From the cell containing the given text, extract its center point as (X, Y) coordinate. 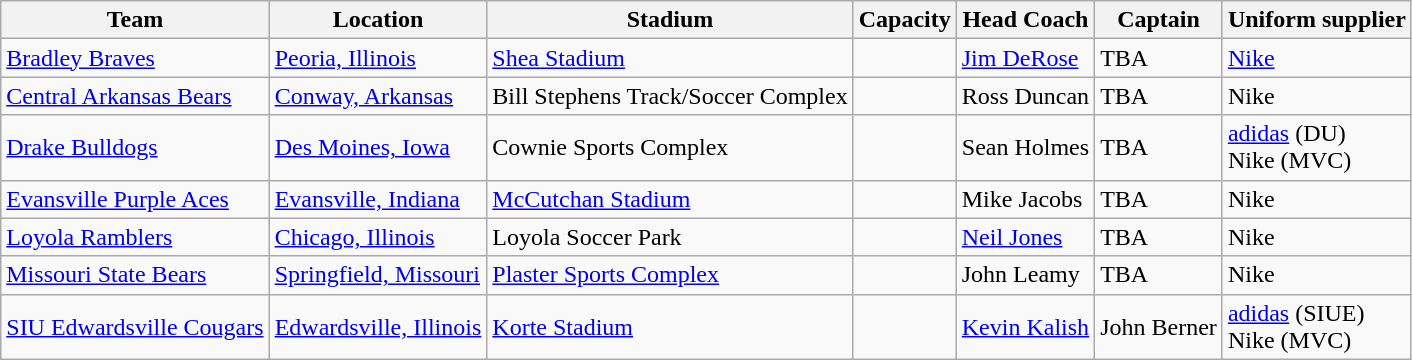
Evansville, Indiana (378, 199)
Bradley Braves (135, 58)
Loyola Soccer Park (670, 237)
Evansville Purple Aces (135, 199)
Captain (1159, 20)
Drake Bulldogs (135, 148)
Chicago, Illinois (378, 237)
Bill Stephens Track/Soccer Complex (670, 96)
Ross Duncan (1025, 96)
Shea Stadium (670, 58)
John Berner (1159, 326)
Loyola Ramblers (135, 237)
McCutchan Stadium (670, 199)
Peoria, Illinois (378, 58)
Sean Holmes (1025, 148)
John Leamy (1025, 275)
Korte Stadium (670, 326)
Capacity (904, 20)
Team (135, 20)
Plaster Sports Complex (670, 275)
Jim DeRose (1025, 58)
Cownie Sports Complex (670, 148)
Kevin Kalish (1025, 326)
Location (378, 20)
Mike Jacobs (1025, 199)
Des Moines, Iowa (378, 148)
adidas (SIUE) Nike (MVC) (1316, 326)
SIU Edwardsville Cougars (135, 326)
Conway, Arkansas (378, 96)
Missouri State Bears (135, 275)
adidas (DU) Nike (MVC) (1316, 148)
Springfield, Missouri (378, 275)
Neil Jones (1025, 237)
Head Coach (1025, 20)
Central Arkansas Bears (135, 96)
Edwardsville, Illinois (378, 326)
Uniform supplier (1316, 20)
Stadium (670, 20)
